For the text-containing cell, return its midpoint in [X, Y] coordinate format. 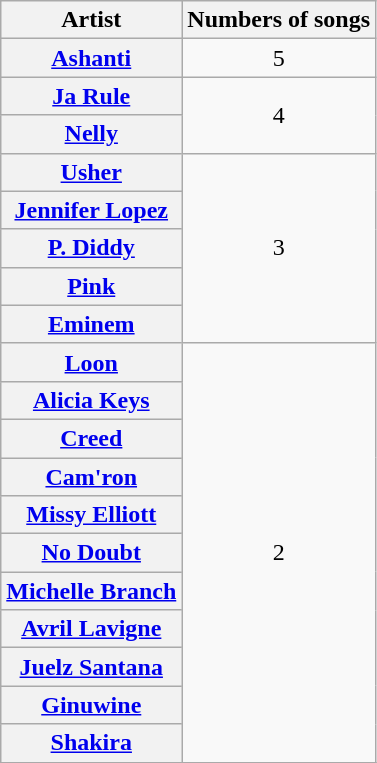
Juelz Santana [92, 667]
Ashanti [92, 58]
P. Diddy [92, 248]
Ginuwine [92, 705]
Loon [92, 362]
Numbers of songs [279, 20]
Missy Elliott [92, 515]
Shakira [92, 743]
Michelle Branch [92, 591]
Usher [92, 172]
Ja Rule [92, 96]
Cam'ron [92, 477]
Eminem [92, 324]
3 [279, 248]
Avril Lavigne [92, 629]
Alicia Keys [92, 400]
5 [279, 58]
2 [279, 552]
Artist [92, 20]
No Doubt [92, 553]
Nelly [92, 134]
Pink [92, 286]
4 [279, 115]
Creed [92, 438]
Jennifer Lopez [92, 210]
